Provide the (x, y) coordinate of the cell's center where the given text is located.  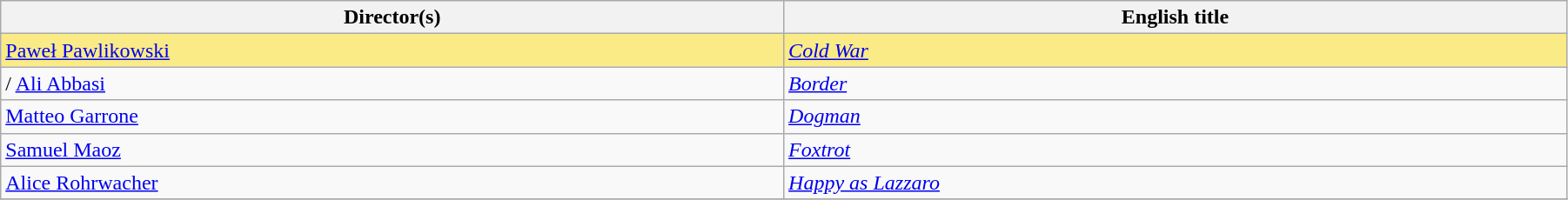
English title (1176, 17)
Matteo Garrone (392, 117)
Cold War (1176, 50)
Dogman (1176, 117)
Border (1176, 83)
Paweł Pawlikowski (392, 50)
Alice Rohrwacher (392, 183)
Foxtrot (1176, 150)
Happy as Lazzaro (1176, 183)
Director(s) (392, 17)
/ Ali Abbasi (392, 83)
Samuel Maoz (392, 150)
